Detect which cell encompasses the target text, then output its [x, y] center coordinate. 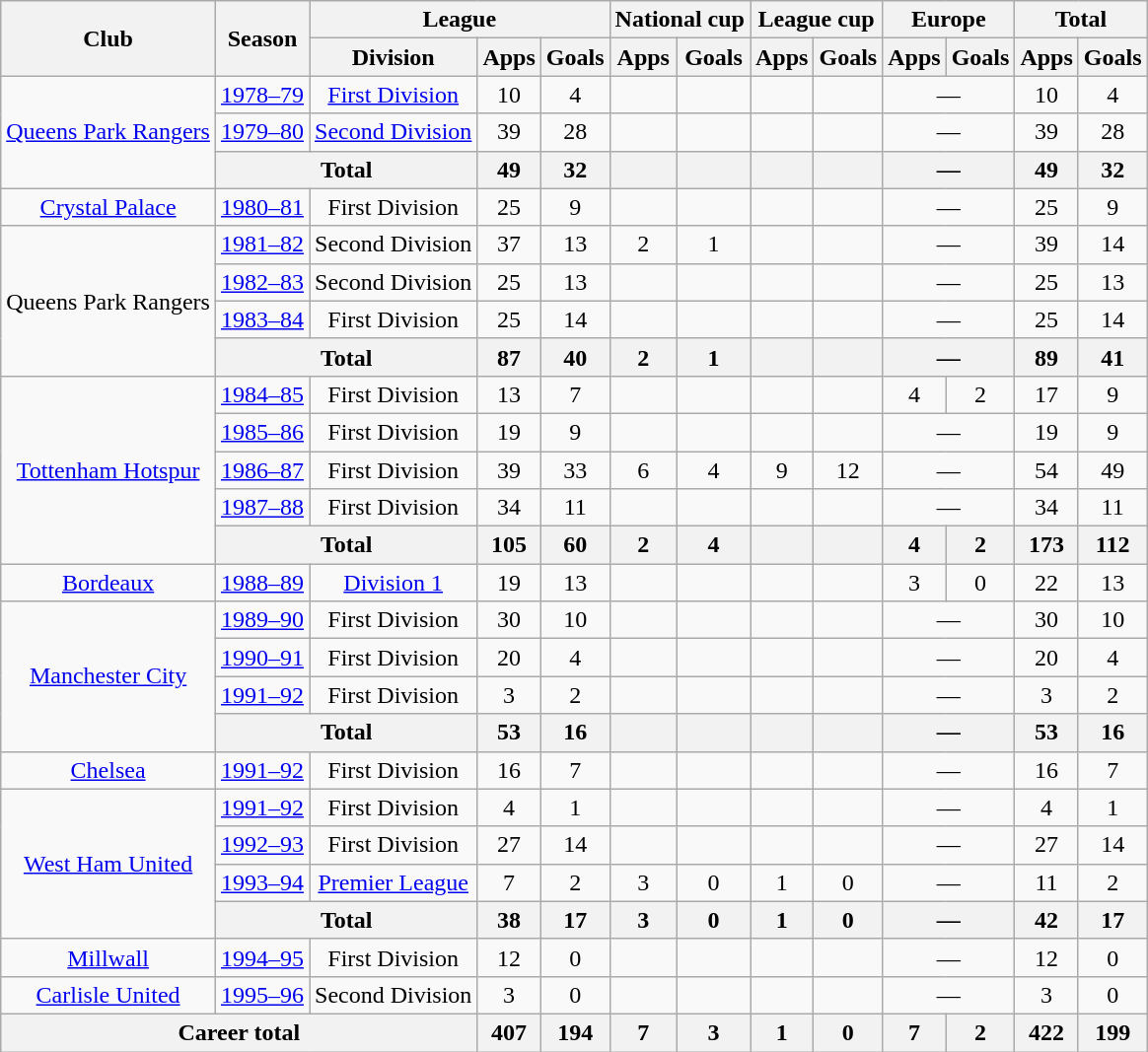
1993–94 [262, 882]
Millwall [108, 957]
194 [575, 1032]
422 [1046, 1032]
West Ham United [108, 864]
Premier League [394, 882]
1980–81 [262, 207]
Career total [239, 1032]
54 [1046, 470]
Club [108, 38]
Crystal Palace [108, 207]
League [460, 20]
199 [1112, 1032]
1995–96 [262, 995]
6 [643, 470]
33 [575, 470]
1987–88 [262, 508]
1984–85 [262, 394]
Carlisle United [108, 995]
60 [575, 545]
1978–79 [262, 95]
1988–89 [262, 583]
42 [1046, 920]
37 [509, 245]
1985–86 [262, 432]
89 [1046, 357]
1992–93 [262, 845]
Chelsea [108, 770]
Manchester City [108, 676]
87 [509, 357]
1979–80 [262, 132]
Bordeaux [108, 583]
173 [1046, 545]
1986–87 [262, 470]
Division 1 [394, 583]
1990–91 [262, 658]
Division [394, 57]
40 [575, 357]
1981–82 [262, 245]
Season [262, 38]
National cup [680, 20]
Europe [949, 20]
1982–83 [262, 282]
22 [1046, 583]
Tottenham Hotspur [108, 469]
League cup [816, 20]
1994–95 [262, 957]
112 [1112, 545]
38 [509, 920]
1983–84 [262, 319]
105 [509, 545]
407 [509, 1032]
41 [1112, 357]
1989–90 [262, 620]
